Search for the cell housing the specified text and yield its (x, y) center coordinate. 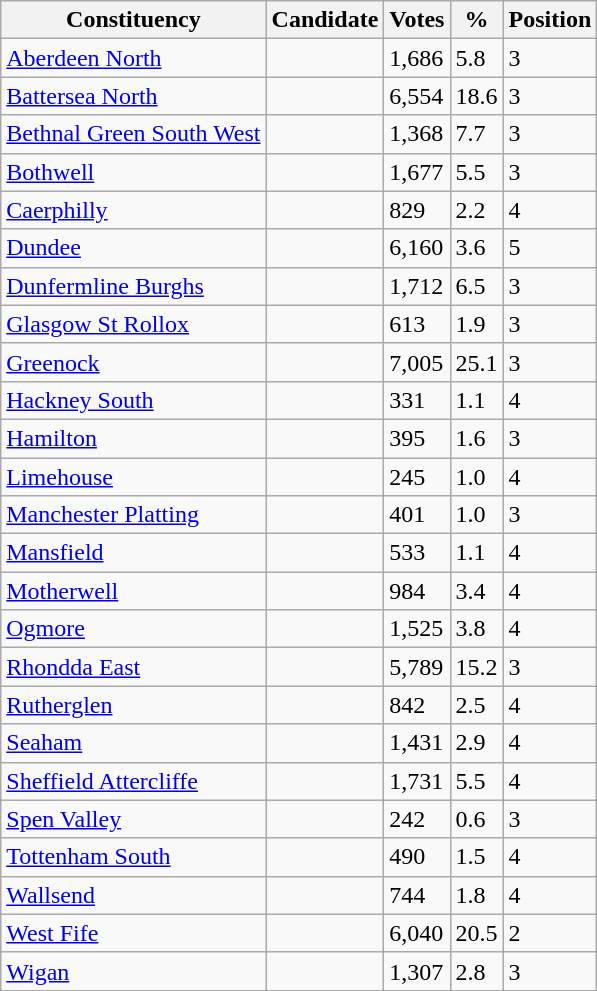
331 (417, 400)
Manchester Platting (134, 515)
245 (417, 477)
Aberdeen North (134, 58)
1,307 (417, 971)
3.8 (476, 629)
1.5 (476, 857)
2.5 (476, 705)
Bethnal Green South West (134, 134)
5 (550, 248)
2 (550, 933)
Sheffield Attercliffe (134, 781)
Votes (417, 20)
1,677 (417, 172)
Candidate (325, 20)
West Fife (134, 933)
Bothwell (134, 172)
% (476, 20)
18.6 (476, 96)
Tottenham South (134, 857)
1.9 (476, 324)
Constituency (134, 20)
984 (417, 591)
15.2 (476, 667)
7.7 (476, 134)
2.9 (476, 743)
7,005 (417, 362)
6.5 (476, 286)
490 (417, 857)
1.8 (476, 895)
Spen Valley (134, 819)
1,368 (417, 134)
Greenock (134, 362)
6,160 (417, 248)
Wallsend (134, 895)
6,040 (417, 933)
3.4 (476, 591)
2.2 (476, 210)
Glasgow St Rollox (134, 324)
0.6 (476, 819)
1,525 (417, 629)
Battersea North (134, 96)
401 (417, 515)
Dundee (134, 248)
1,712 (417, 286)
Position (550, 20)
744 (417, 895)
5.8 (476, 58)
829 (417, 210)
533 (417, 553)
25.1 (476, 362)
1,431 (417, 743)
Hamilton (134, 438)
Seaham (134, 743)
1,731 (417, 781)
Rhondda East (134, 667)
Caerphilly (134, 210)
5,789 (417, 667)
2.8 (476, 971)
3.6 (476, 248)
1,686 (417, 58)
Motherwell (134, 591)
Mansfield (134, 553)
Hackney South (134, 400)
613 (417, 324)
395 (417, 438)
6,554 (417, 96)
1.6 (476, 438)
Limehouse (134, 477)
842 (417, 705)
Rutherglen (134, 705)
Ogmore (134, 629)
Dunfermline Burghs (134, 286)
Wigan (134, 971)
20.5 (476, 933)
242 (417, 819)
